For the text-containing cell, return its midpoint in (X, Y) coordinate format. 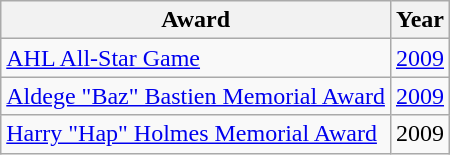
Aldege "Baz" Bastien Memorial Award (196, 96)
Harry "Hap" Holmes Memorial Award (196, 134)
AHL All-Star Game (196, 58)
Year (420, 20)
Award (196, 20)
